Return the (x, y) coordinate for the center point of the cell that contains the specified text.  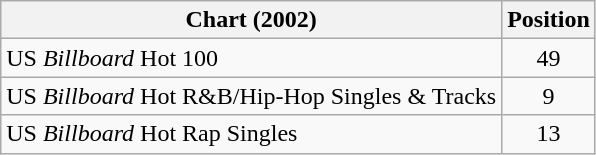
US Billboard Hot 100 (252, 58)
US Billboard Hot Rap Singles (252, 134)
Position (549, 20)
13 (549, 134)
US Billboard Hot R&B/Hip-Hop Singles & Tracks (252, 96)
9 (549, 96)
49 (549, 58)
Chart (2002) (252, 20)
